Capture the cell that displays the provided text and extract its (x, y) central coordinate. 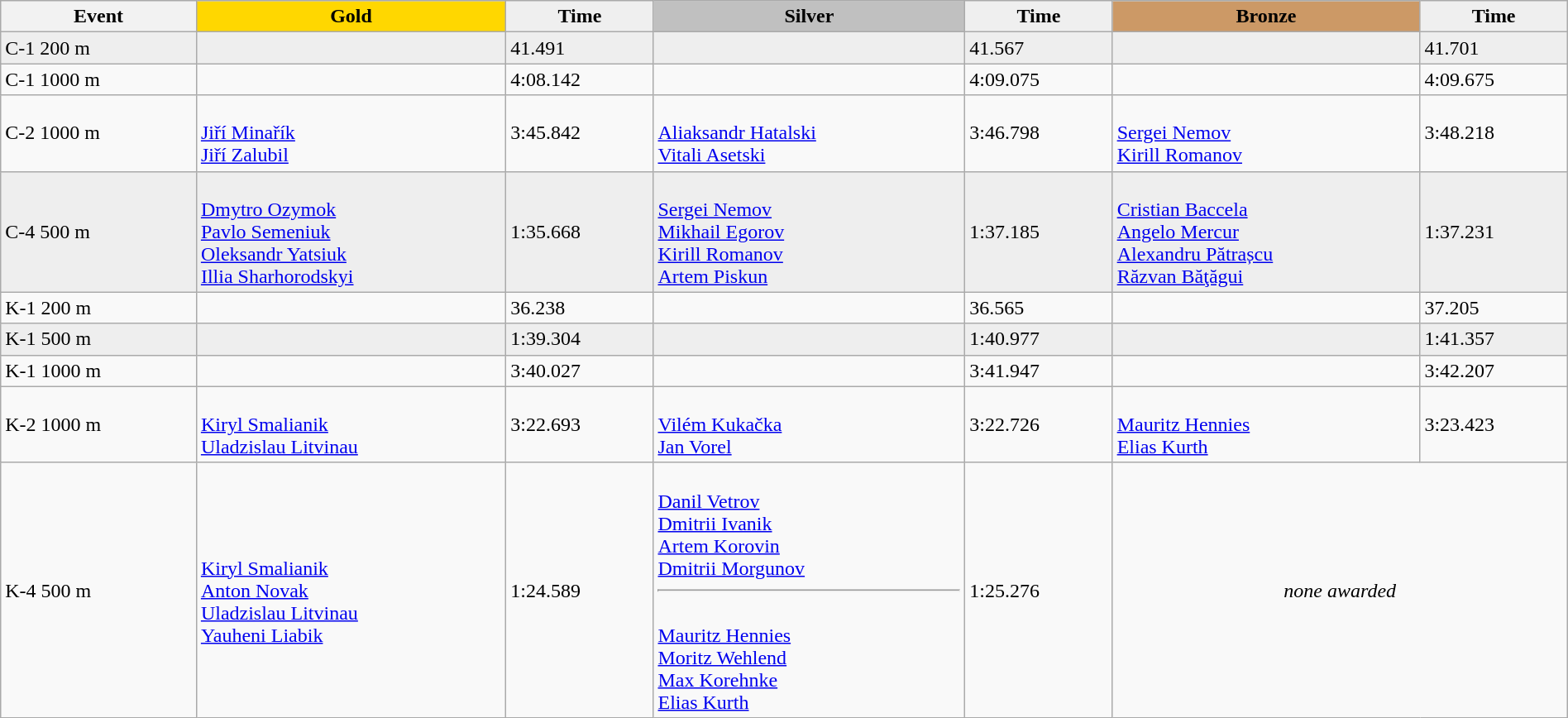
K-1 500 m (99, 339)
K-1 200 m (99, 308)
Mauritz HenniesElias Kurth (1266, 424)
37.205 (1494, 308)
none awarded (1340, 590)
3:48.218 (1494, 133)
4:08.142 (580, 79)
C-1 200 m (99, 48)
36.565 (1039, 308)
3:40.027 (580, 371)
1:40.977 (1039, 339)
1:37.231 (1494, 232)
1:39.304 (580, 339)
36.238 (580, 308)
41.701 (1494, 48)
Aliaksandr HatalskiVitali Asetski (809, 133)
Sergei NemovKirill Romanov (1266, 133)
Vilém KukačkaJan Vorel (809, 424)
1:35.668 (580, 232)
C-4 500 m (99, 232)
Bronze (1266, 17)
K-4 500 m (99, 590)
Kiryl SmalianikUladzislau Litvinau (351, 424)
1:41.357 (1494, 339)
Sergei NemovMikhail EgorovKirill RomanovArtem Piskun (809, 232)
3:41.947 (1039, 371)
41.567 (1039, 48)
Cristian BaccelaAngelo MercurAlexandru PătrașcuRăzvan Băţăgui (1266, 232)
3:46.798 (1039, 133)
K-1 1000 m (99, 371)
Event (99, 17)
4:09.675 (1494, 79)
C-2 1000 m (99, 133)
Danil VetrovDmitrii IvanikArtem KorovinDmitrii MorgunovMauritz HenniesMoritz WehlendMax KorehnkeElias Kurth (809, 590)
Gold (351, 17)
Silver (809, 17)
3:22.726 (1039, 424)
K-2 1000 m (99, 424)
C-1 1000 m (99, 79)
3:23.423 (1494, 424)
41.491 (580, 48)
Dmytro OzymokPavlo SemeniukOleksandr YatsiukIllia Sharhorodskyi (351, 232)
1:24.589 (580, 590)
1:25.276 (1039, 590)
4:09.075 (1039, 79)
Jiří MinaříkJiří Zalubil (351, 133)
3:22.693 (580, 424)
3:42.207 (1494, 371)
1:37.185 (1039, 232)
3:45.842 (580, 133)
Kiryl SmalianikAnton NovakUladzislau LitvinauYauheni Liabik (351, 590)
